Pinpoint the cell where the given text exists, returning its [x, y] midpoint coordinate. 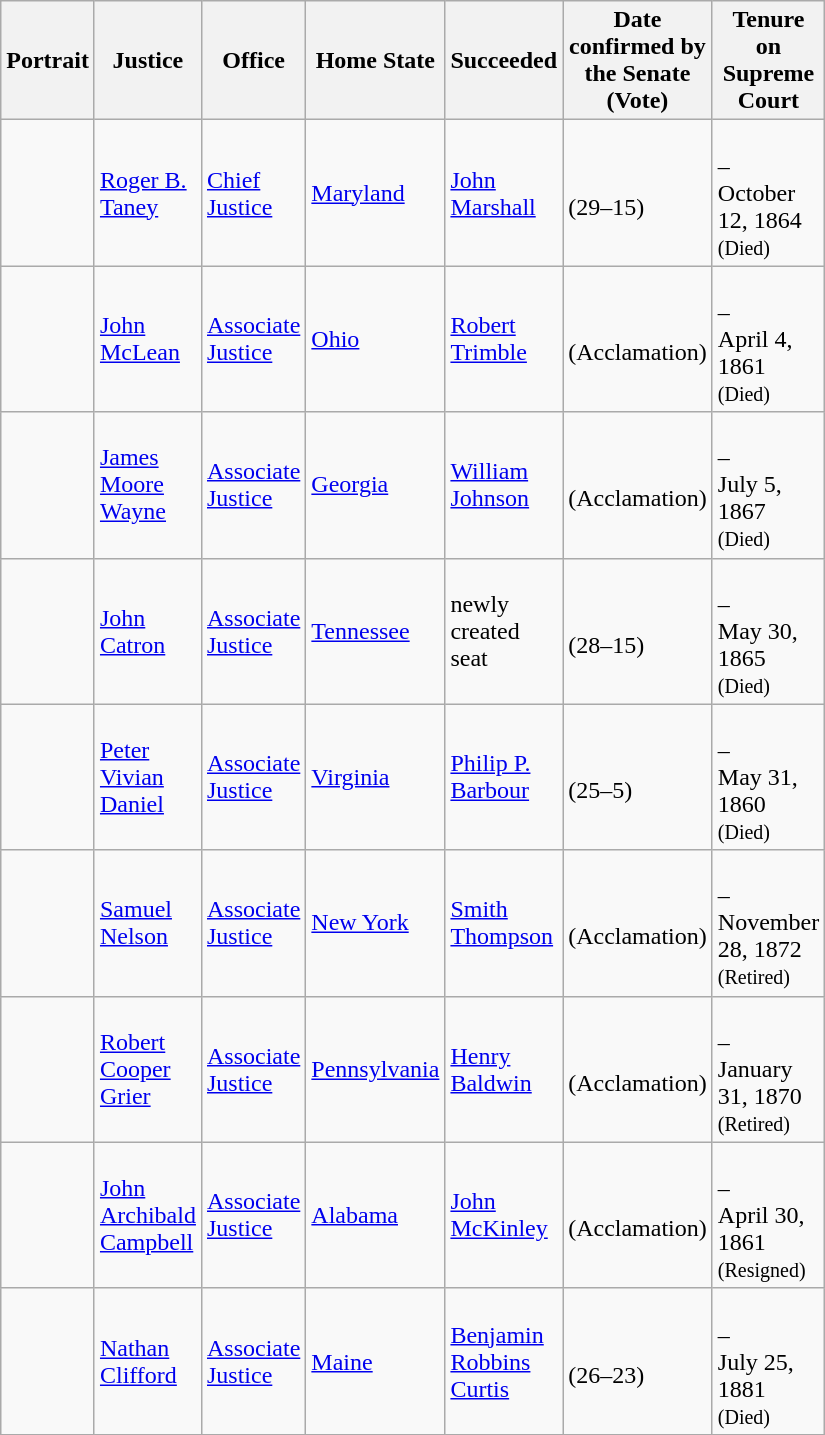
Smith Thompson [504, 923]
Benjamin Robbins Curtis [504, 1361]
Georgia [376, 485]
Succeeded [504, 60]
Tennessee [376, 631]
(28–15) [638, 631]
–April 4, 1861(Died) [768, 339]
Virginia [376, 777]
James Moore Wayne [148, 485]
John McLean [148, 339]
Tenure on Supreme Court [768, 60]
–April 30, 1861(Resigned) [768, 1215]
Home State [376, 60]
John McKinley [504, 1215]
newly created seat [504, 631]
Date confirmed by the Senate(Vote) [638, 60]
John Archibald Campbell [148, 1215]
Maine [376, 1361]
Robert Trimble [504, 339]
Samuel Nelson [148, 923]
(29–15) [638, 193]
Ohio [376, 339]
Portrait [48, 60]
–July 5, 1867(Died) [768, 485]
Roger B. Taney [148, 193]
–May 30, 1865(Died) [768, 631]
Nathan Clifford [148, 1361]
Chief Justice [253, 193]
John Catron [148, 631]
(25–5) [638, 777]
John Marshall [504, 193]
William Johnson [504, 485]
Pennsylvania [376, 1069]
Peter Vivian Daniel [148, 777]
Philip P. Barbour [504, 777]
Office [253, 60]
Justice [148, 60]
(26–23) [638, 1361]
–November 28, 1872(Retired) [768, 923]
Robert Cooper Grier [148, 1069]
Henry Baldwin [504, 1069]
Alabama [376, 1215]
–July 25, 1881(Died) [768, 1361]
Maryland [376, 193]
–January 31, 1870(Retired) [768, 1069]
–May 31, 1860(Died) [768, 777]
–October 12, 1864(Died) [768, 193]
New York [376, 923]
